Capture the cell that displays the provided text and extract its (X, Y) central coordinate. 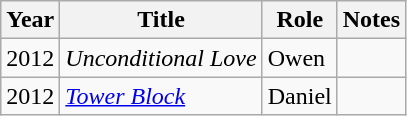
Owen (300, 58)
Title (161, 20)
Notes (371, 20)
Year (30, 20)
Daniel (300, 96)
Role (300, 20)
Unconditional Love (161, 58)
Tower Block (161, 96)
